Extract the [X, Y] coordinate from the center of the cell holding the provided text.  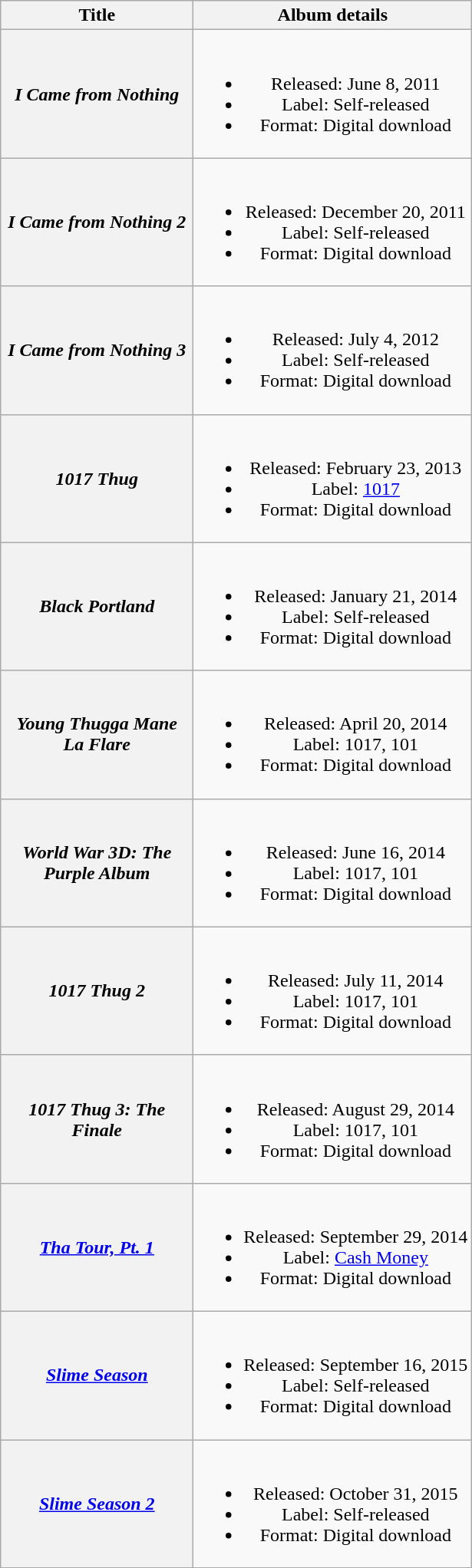
Released: June 16, 2014Label: 1017, 101Format: Digital download [333, 862]
Released: September 16, 2015Label: Self-releasedFormat: Digital download [333, 1375]
Released: July 4, 2012Label: Self-releasedFormat: Digital download [333, 350]
Black Portland [97, 606]
Slime Season [97, 1375]
1017 Thug [97, 479]
Released: February 23, 2013Label: 1017Format: Digital download [333, 479]
Released: July 11, 2014Label: 1017, 101Format: Digital download [333, 991]
Released: January 21, 2014Label: Self-releasedFormat: Digital download [333, 606]
Released: September 29, 2014Label: Cash MoneyFormat: Digital download [333, 1247]
Album details [333, 15]
1017 Thug 2 [97, 991]
Released: December 20, 2011Label: Self-releasedFormat: Digital download [333, 222]
I Came from Nothing 2 [97, 222]
Tha Tour, Pt. 1 [97, 1247]
1017 Thug 3: The Finale [97, 1118]
Released: August 29, 2014Label: 1017, 101Format: Digital download [333, 1118]
Slime Season 2 [97, 1504]
I Came from Nothing [97, 94]
I Came from Nothing 3 [97, 350]
Title [97, 15]
Released: June 8, 2011Label: Self-releasedFormat: Digital download [333, 94]
World War 3D: The Purple Album [97, 862]
Young Thugga Mane La Flare [97, 735]
Released: April 20, 2014Label: 1017, 101Format: Digital download [333, 735]
Released: October 31, 2015Label: Self-releasedFormat: Digital download [333, 1504]
